Search for the cell housing the specified text and yield its [x, y] center coordinate. 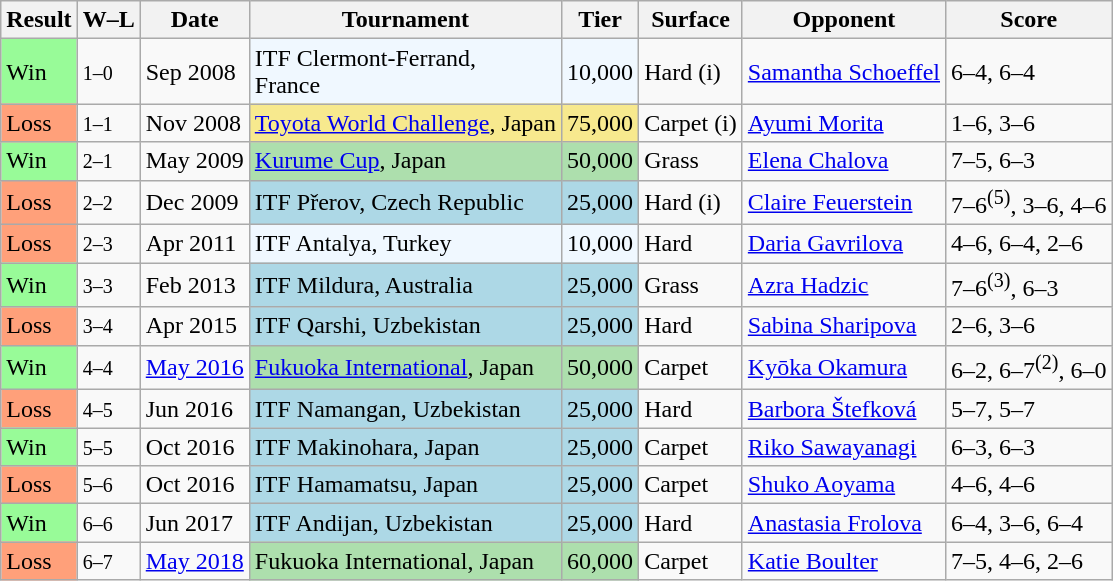
1–6, 3–6 [1029, 123]
Feb 2013 [194, 286]
7–6(3), 6–3 [1029, 286]
Surface [691, 20]
Tier [600, 20]
ITF Andijan, Uzbekistan [405, 523]
6–7 [108, 561]
ITF Přerov, Czech Republic [405, 202]
ITF Mildura, Australia [405, 286]
6–6 [108, 523]
75,000 [600, 123]
ITF Makinohara, Japan [405, 447]
60,000 [600, 561]
Elena Chalova [844, 161]
Toyota World Challenge, Japan [405, 123]
6–2, 6–7(2), 6–0 [1029, 368]
Sep 2008 [194, 72]
May 2009 [194, 161]
Tournament [405, 20]
Daria Gavrilova [844, 244]
W–L [108, 20]
Kyōka Okamura [844, 368]
Dec 2009 [194, 202]
ITF Clermont-Ferrand, France [405, 72]
4–4 [108, 368]
4–6, 6–4, 2–6 [1029, 244]
7–5, 6–3 [1029, 161]
4–5 [108, 409]
Apr 2011 [194, 244]
Opponent [844, 20]
Shuko Aoyama [844, 485]
4–6, 4–6 [1029, 485]
2–3 [108, 244]
Result [39, 20]
Ayumi Morita [844, 123]
Anastasia Frolova [844, 523]
6–3, 6–3 [1029, 447]
May 2016 [194, 368]
5–5 [108, 447]
Score [1029, 20]
ITF Qarshi, Uzbekistan [405, 326]
5–6 [108, 485]
Barbora Štefková [844, 409]
2–2 [108, 202]
5–7, 5–7 [1029, 409]
7–6(5), 3–6, 4–6 [1029, 202]
Samantha Schoeffel [844, 72]
3–3 [108, 286]
Azra Hadzic [844, 286]
2–1 [108, 161]
Riko Sawayanagi [844, 447]
Apr 2015 [194, 326]
Jun 2016 [194, 409]
7–5, 4–6, 2–6 [1029, 561]
ITF Antalya, Turkey [405, 244]
Nov 2008 [194, 123]
Kurume Cup, Japan [405, 161]
6–4, 6–4 [1029, 72]
Claire Feuerstein [844, 202]
6–4, 3–6, 6–4 [1029, 523]
Jun 2017 [194, 523]
Katie Boulter [844, 561]
3–4 [108, 326]
1–1 [108, 123]
May 2018 [194, 561]
ITF Hamamatsu, Japan [405, 485]
Sabina Sharipova [844, 326]
Date [194, 20]
Carpet (i) [691, 123]
ITF Namangan, Uzbekistan [405, 409]
2–6, 3–6 [1029, 326]
1–0 [108, 72]
